Locate the cell with the specified text and output its [X, Y] center coordinate. 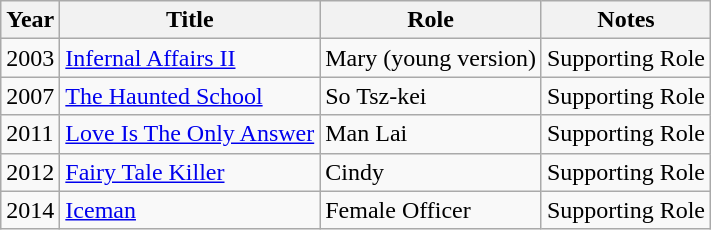
So Tsz-kei [431, 96]
Man Lai [431, 134]
2003 [30, 58]
Year [30, 20]
Role [431, 20]
2011 [30, 134]
Title [190, 20]
Iceman [190, 210]
Mary (young version) [431, 58]
Female Officer [431, 210]
2007 [30, 96]
Cindy [431, 172]
Infernal Affairs II [190, 58]
Love Is The Only Answer [190, 134]
2012 [30, 172]
2014 [30, 210]
Fairy Tale Killer [190, 172]
The Haunted School [190, 96]
Notes [626, 20]
